Determine the [X, Y] coordinate at the center of the cell enclosing the given text.  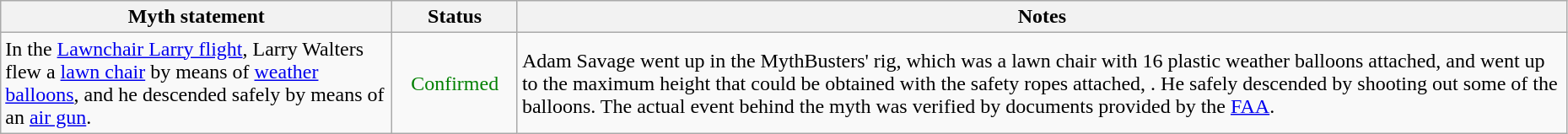
Status [455, 17]
Confirmed [455, 83]
Myth statement [197, 17]
Notes [1042, 17]
In the Lawnchair Larry flight, Larry Walters flew a lawn chair by means of weather balloons, and he descended safely by means of an air gun. [197, 83]
